Search for the cell housing the specified text and yield its (x, y) center coordinate. 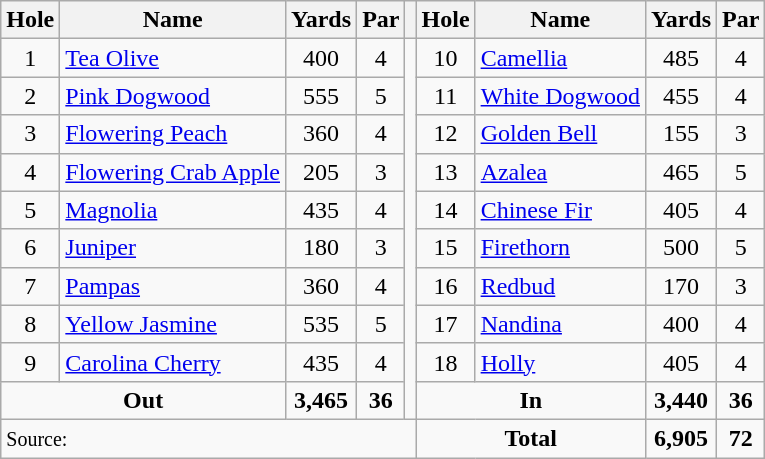
Flowering Peach (173, 134)
Yellow Jasmine (173, 324)
13 (446, 172)
72 (741, 438)
15 (446, 248)
6,905 (680, 438)
Pink Dogwood (173, 96)
180 (322, 248)
11 (446, 96)
Juniper (173, 248)
Out (144, 400)
6 (30, 248)
Azalea (560, 172)
3,440 (680, 400)
535 (322, 324)
3,465 (322, 400)
Firethorn (560, 248)
155 (680, 134)
485 (680, 58)
9 (30, 362)
Camellia (560, 58)
Tea Olive (173, 58)
16 (446, 286)
170 (680, 286)
Total (530, 438)
465 (680, 172)
555 (322, 96)
White Dogwood (560, 96)
14 (446, 210)
Pampas (173, 286)
Carolina Cherry (173, 362)
17 (446, 324)
10 (446, 58)
Holly (560, 362)
Flowering Crab Apple (173, 172)
Magnolia (173, 210)
500 (680, 248)
Source: (208, 438)
455 (680, 96)
1 (30, 58)
8 (30, 324)
18 (446, 362)
In (530, 400)
Golden Bell (560, 134)
Chinese Fir (560, 210)
12 (446, 134)
7 (30, 286)
Nandina (560, 324)
2 (30, 96)
205 (322, 172)
Redbud (560, 286)
